From the cell containing the given text, extract its center point as [x, y] coordinate. 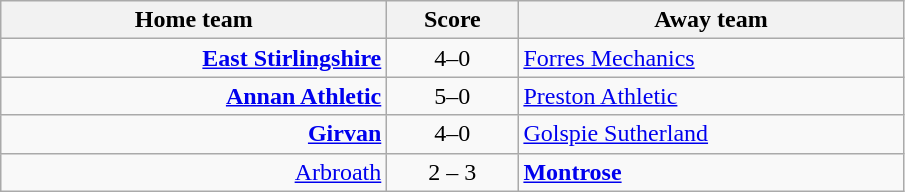
Score [452, 20]
Forres Mechanics [711, 58]
Golspie Sutherland [711, 134]
5–0 [452, 96]
2 – 3 [452, 172]
Annan Athletic [194, 96]
Montrose [711, 172]
Girvan [194, 134]
East Stirlingshire [194, 58]
Arbroath [194, 172]
Away team [711, 20]
Preston Athletic [711, 96]
Home team [194, 20]
